Scan for the cell matching the given text and deliver its (x, y) coordinate at center. 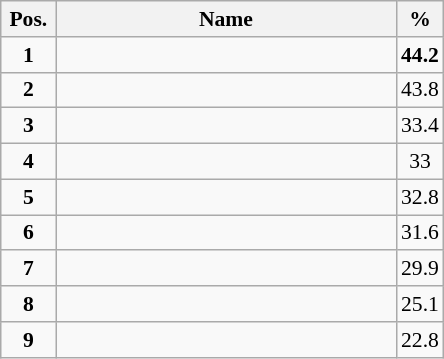
% (420, 19)
6 (28, 233)
44.2 (420, 55)
3 (28, 126)
43.8 (420, 90)
33 (420, 162)
25.1 (420, 304)
9 (28, 340)
5 (28, 197)
2 (28, 90)
Pos. (28, 19)
4 (28, 162)
22.8 (420, 340)
7 (28, 269)
Name (226, 19)
31.6 (420, 233)
29.9 (420, 269)
1 (28, 55)
32.8 (420, 197)
33.4 (420, 126)
8 (28, 304)
